Identify which cell holds the provided text, then report its (X, Y) central coordinate. 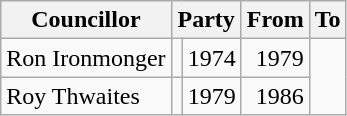
To (328, 20)
Ron Ironmonger (86, 58)
Roy Thwaites (86, 96)
From (275, 20)
Party (206, 20)
Councillor (86, 20)
1986 (275, 96)
1974 (212, 58)
